Pinpoint the cell where the given text exists, returning its (X, Y) midpoint coordinate. 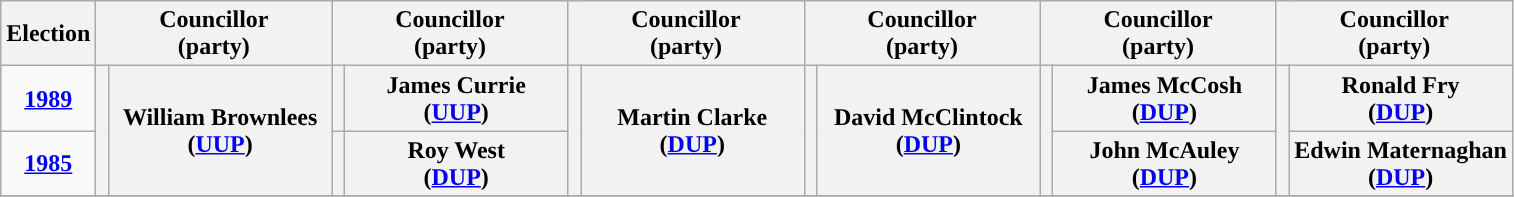
Edwin Maternaghan (DUP) (1401, 164)
William Brownlees (UUP) (220, 131)
1985 (48, 164)
Ronald Fry (DUP) (1401, 98)
Roy West (DUP) (456, 164)
David McClintock (DUP) (929, 131)
1989 (48, 98)
James McCosh (DUP) (1165, 98)
Martin Clarke (DUP) (692, 131)
James Currie (UUP) (456, 98)
Election (48, 34)
John McAuley (DUP) (1165, 164)
